Extract the [x, y] coordinate from the center of the cell holding the provided text.  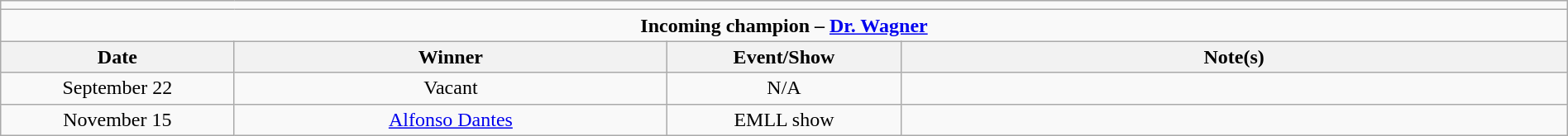
Winner [451, 57]
Vacant [451, 88]
N/A [784, 88]
Note(s) [1234, 57]
EMLL show [784, 120]
Event/Show [784, 57]
Alfonso Dantes [451, 120]
Incoming champion – Dr. Wagner [784, 26]
November 15 [117, 120]
September 22 [117, 88]
Date [117, 57]
